Determine the [x, y] coordinate at the center of the cell enclosing the given text.  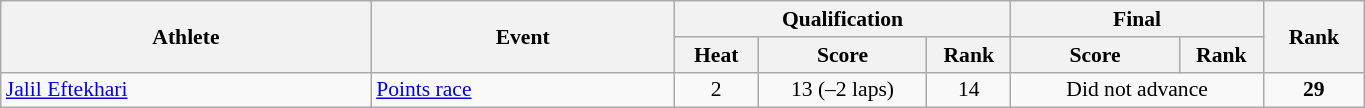
Event [522, 36]
Did not advance [1138, 90]
Jalil Eftekhari [186, 90]
29 [1314, 90]
Athlete [186, 36]
Final [1138, 19]
Heat [716, 55]
Qualification [842, 19]
13 (–2 laps) [842, 90]
14 [969, 90]
Points race [522, 90]
2 [716, 90]
